Identify which cell holds the provided text, then report its (x, y) central coordinate. 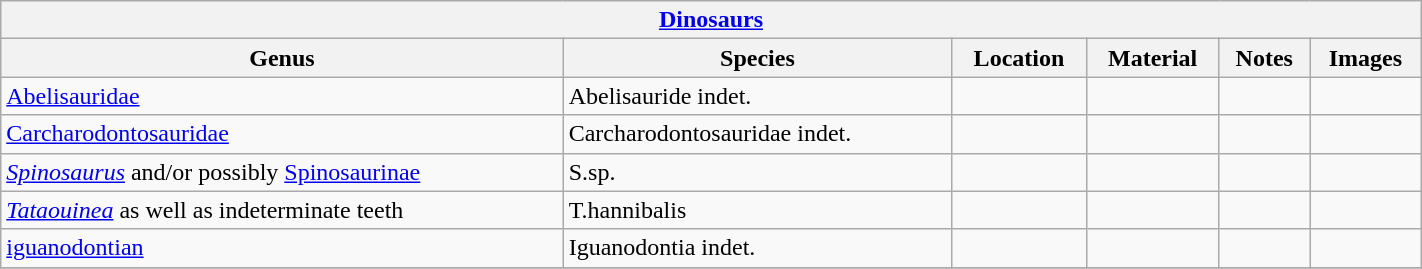
Abelisauride indet. (757, 96)
Tataouinea as well as indeterminate teeth (282, 210)
Material (1152, 58)
Carcharodontosauridae indet. (757, 134)
Iguanodontia indet. (757, 248)
Species (757, 58)
T.hannibalis (757, 210)
Location (1020, 58)
Abelisauridae (282, 96)
S.sp. (757, 172)
Spinosaurus and/or possibly Spinosaurinae (282, 172)
iguanodontian (282, 248)
Images (1366, 58)
Dinosaurs (711, 20)
Genus (282, 58)
Carcharodontosauridae (282, 134)
Notes (1264, 58)
